Search for the cell housing the specified text and yield its (x, y) center coordinate. 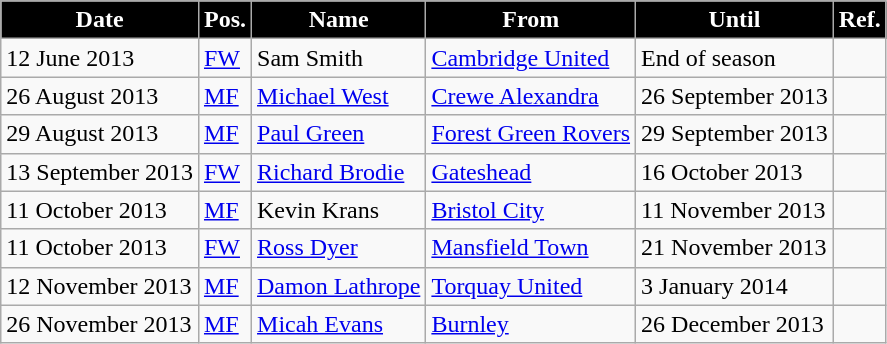
3 January 2014 (735, 286)
Pos. (224, 20)
26 December 2013 (735, 324)
Kevin Krans (339, 210)
29 August 2013 (100, 134)
Burnley (531, 324)
Gateshead (531, 172)
Ross Dyer (339, 248)
21 November 2013 (735, 248)
11 November 2013 (735, 210)
Crewe Alexandra (531, 96)
12 June 2013 (100, 58)
Torquay United (531, 286)
12 November 2013 (100, 286)
From (531, 20)
Cambridge United (531, 58)
Ref. (860, 20)
Micah Evans (339, 324)
Damon Lathrope (339, 286)
Mansfield Town (531, 248)
Sam Smith (339, 58)
Name (339, 20)
Forest Green Rovers (531, 134)
Richard Brodie (339, 172)
26 November 2013 (100, 324)
End of season (735, 58)
Bristol City (531, 210)
Michael West (339, 96)
Until (735, 20)
Date (100, 20)
16 October 2013 (735, 172)
26 August 2013 (100, 96)
29 September 2013 (735, 134)
13 September 2013 (100, 172)
26 September 2013 (735, 96)
Paul Green (339, 134)
